Return (X, Y) of the center of cell containing provided text 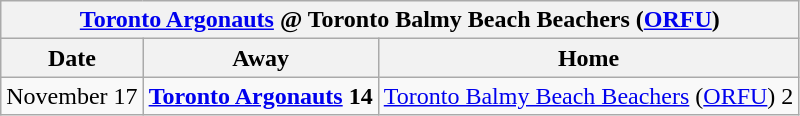
November 17 (72, 96)
Date (72, 58)
Toronto Argonauts @ Toronto Balmy Beach Beachers (ORFU) (400, 20)
Toronto Argonauts 14 (260, 96)
Away (260, 58)
Toronto Balmy Beach Beachers (ORFU) 2 (588, 96)
Home (588, 58)
